Pinpoint the cell where the given text exists, returning its (X, Y) midpoint coordinate. 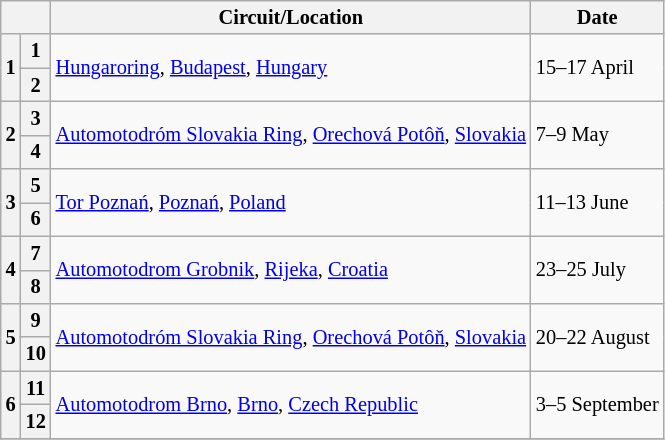
8 (36, 287)
Hungaroring, Budapest, Hungary (291, 68)
7–9 May (598, 134)
10 (36, 354)
Tor Poznań, Poznań, Poland (291, 202)
11 (36, 388)
20–22 August (598, 336)
3–5 September (598, 404)
Date (598, 17)
Circuit/Location (291, 17)
7 (36, 253)
11–13 June (598, 202)
9 (36, 320)
12 (36, 421)
Automotodrom Brno, Brno, Czech Republic (291, 404)
15–17 April (598, 68)
23–25 July (598, 270)
Automotodrom Grobnik, Rijeka, Croatia (291, 270)
